Detect which cell encompasses the target text, then output its [x, y] center coordinate. 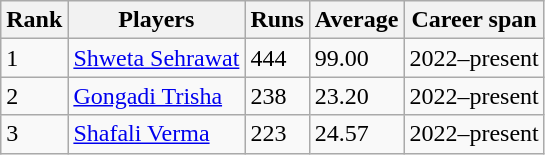
Rank [34, 20]
1 [34, 58]
24.57 [356, 134]
Runs [277, 20]
Gongadi Trisha [156, 96]
2 [34, 96]
Players [156, 20]
444 [277, 58]
Shafali Verma [156, 134]
23.20 [356, 96]
Career span [474, 20]
99.00 [356, 58]
223 [277, 134]
3 [34, 134]
Average [356, 20]
Shweta Sehrawat [156, 58]
238 [277, 96]
